Search for the cell housing the specified text and yield its [X, Y] center coordinate. 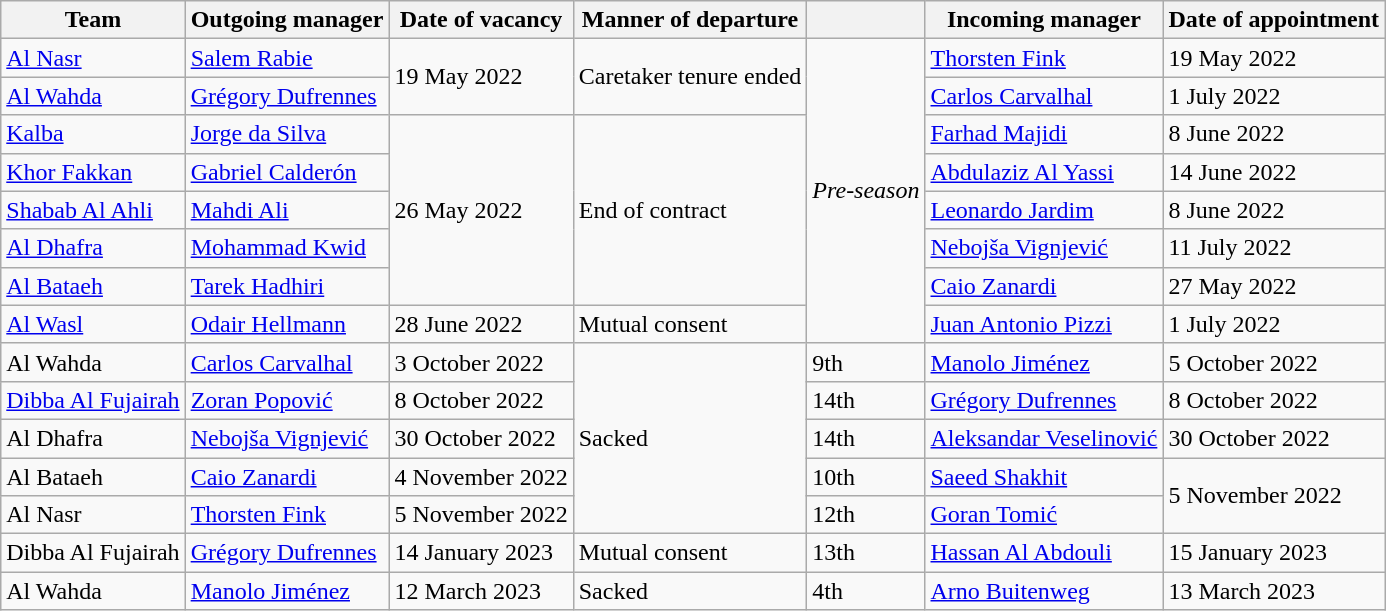
Juan Antonio Pizzi [1044, 324]
Leonardo Jardim [1044, 210]
Tarek Hadhiri [287, 286]
11 July 2022 [1274, 248]
13 March 2023 [1274, 591]
12th [866, 515]
4th [866, 591]
28 June 2022 [481, 324]
Date of appointment [1274, 20]
Pre-season [866, 191]
Incoming manager [1044, 20]
Zoran Popović [287, 400]
Odair Hellmann [287, 324]
Farhad Majidi [1044, 134]
10th [866, 477]
14 June 2022 [1274, 172]
12 March 2023 [481, 591]
27 May 2022 [1274, 286]
Mohammad Kwid [287, 248]
Abdulaziz Al Yassi [1044, 172]
Date of vacancy [481, 20]
14 January 2023 [481, 553]
9th [866, 362]
Mahdi Ali [287, 210]
Gabriel Calderón [287, 172]
Aleksandar Veselinović [1044, 438]
5 October 2022 [1274, 362]
3 October 2022 [481, 362]
Team [93, 20]
4 November 2022 [481, 477]
Kalba [93, 134]
Khor Fakkan [93, 172]
Caretaker tenure ended [690, 77]
Salem Rabie [287, 58]
13th [866, 553]
Hassan Al Abdouli [1044, 553]
Goran Tomić [1044, 515]
Shabab Al Ahli [93, 210]
Outgoing manager [287, 20]
26 May 2022 [481, 210]
End of contract [690, 210]
Al Wasl [93, 324]
Saeed Shakhit [1044, 477]
Arno Buitenweg [1044, 591]
Manner of departure [690, 20]
15 January 2023 [1274, 553]
Jorge da Silva [287, 134]
